Scan for the cell matching the given text and deliver its [x, y] coordinate at center. 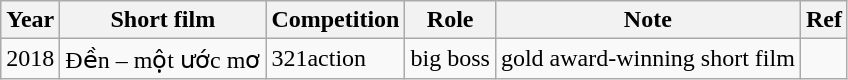
Ref [824, 20]
Role [450, 20]
Year [30, 20]
gold award-winning short film [648, 59]
Đền – một ước mơ [163, 59]
321action [336, 59]
big boss [450, 59]
Short film [163, 20]
Competition [336, 20]
Note [648, 20]
2018 [30, 59]
